Search for the cell housing the specified text and yield its [X, Y] center coordinate. 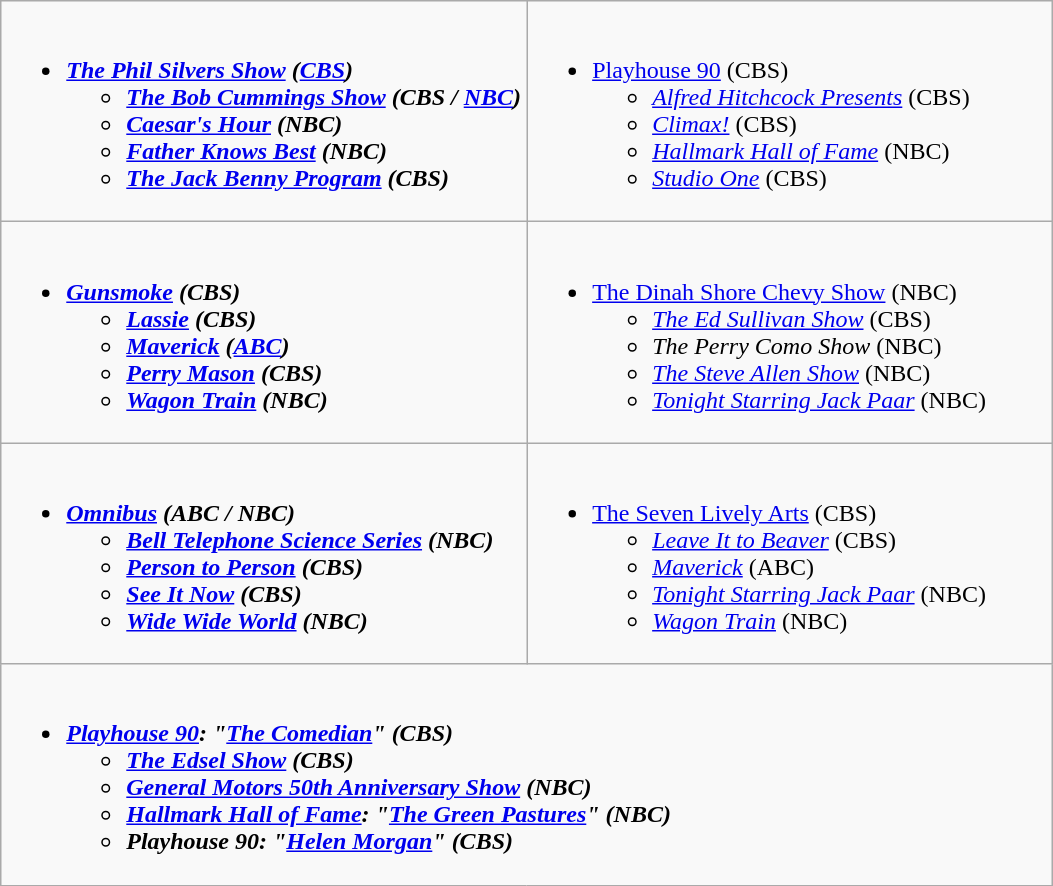
The Seven Lively Arts (CBS)Leave It to Beaver (CBS)Maverick (ABC)Tonight Starring Jack Paar (NBC)Wagon Train (NBC) [790, 554]
Omnibus (ABC / NBC)Bell Telephone Science Series (NBC)Person to Person (CBS)See It Now (CBS)Wide Wide World (NBC) [264, 554]
Playhouse 90 (CBS)Alfred Hitchcock Presents (CBS)Climax! (CBS)Hallmark Hall of Fame (NBC)Studio One (CBS) [790, 112]
Gunsmoke (CBS)Lassie (CBS)Maverick (ABC)Perry Mason (CBS)Wagon Train (NBC) [264, 332]
The Dinah Shore Chevy Show (NBC)The Ed Sullivan Show (CBS)The Perry Como Show (NBC)The Steve Allen Show (NBC)Tonight Starring Jack Paar (NBC) [790, 332]
The Phil Silvers Show (CBS)The Bob Cummings Show (CBS / NBC)Caesar's Hour (NBC)Father Knows Best (NBC)The Jack Benny Program (CBS) [264, 112]
